For the text-containing cell, return its midpoint in (X, Y) coordinate format. 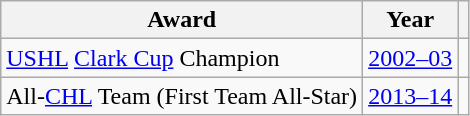
Award (182, 20)
USHL Clark Cup Champion (182, 58)
2002–03 (410, 58)
Year (410, 20)
2013–14 (410, 96)
All-CHL Team (First Team All-Star) (182, 96)
